Find where the given text appears and provide that cell's center as [X, Y] coordinate. 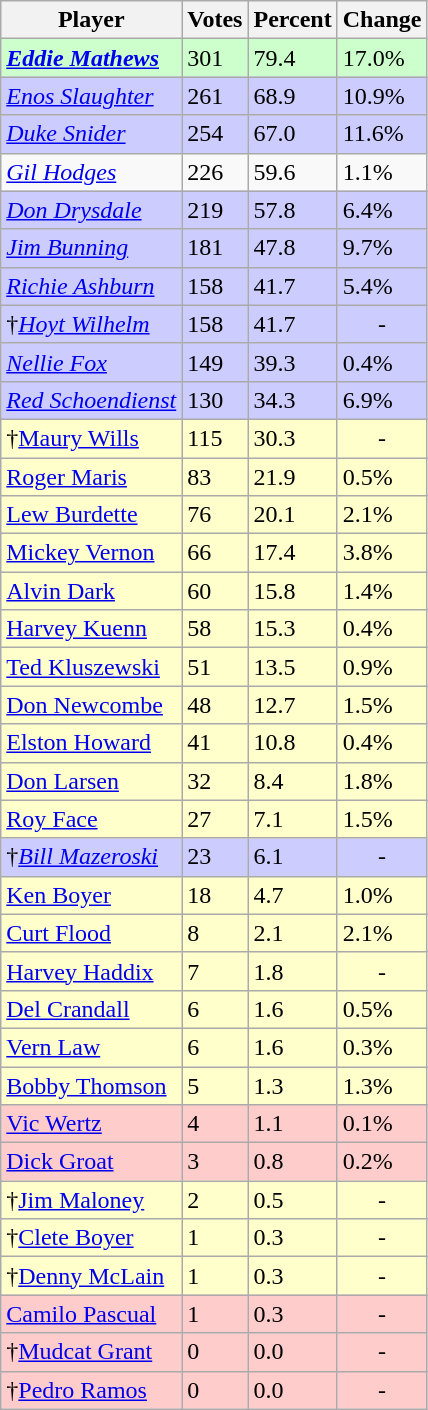
Vic Wertz [92, 1124]
Don Drysdale [92, 210]
10.8 [292, 743]
6.4% [382, 210]
0.1% [382, 1124]
7.1 [292, 819]
15.3 [292, 629]
Lew Burdette [92, 515]
†Mudcat Grant [92, 1352]
Camilo Pascual [92, 1314]
†Pedro Ramos [92, 1390]
115 [215, 438]
1.8% [382, 781]
21.9 [292, 477]
68.9 [292, 96]
79.4 [292, 58]
Dick Groat [92, 1162]
1.3 [292, 1085]
Elston Howard [92, 743]
0.8 [292, 1162]
Harvey Kuenn [92, 629]
41 [215, 743]
Red Schoendienst [92, 400]
Votes [215, 20]
17.0% [382, 58]
7 [215, 971]
Don Larsen [92, 781]
Player [92, 20]
9.7% [382, 248]
130 [215, 400]
51 [215, 667]
1.1% [382, 172]
4.7 [292, 895]
Richie Ashburn [92, 286]
66 [215, 553]
48 [215, 705]
1.4% [382, 591]
83 [215, 477]
261 [215, 96]
76 [215, 515]
1.8 [292, 971]
58 [215, 629]
13.5 [292, 667]
†Clete Boyer [92, 1238]
219 [215, 210]
17.4 [292, 553]
Mickey Vernon [92, 553]
Eddie Mathews [92, 58]
Duke Snider [92, 134]
3 [215, 1162]
57.8 [292, 210]
Curt Flood [92, 933]
0.9% [382, 667]
34.3 [292, 400]
Vern Law [92, 1047]
Don Newcombe [92, 705]
11.6% [382, 134]
8 [215, 933]
Enos Slaughter [92, 96]
†Hoyt Wilhelm [92, 324]
Ken Boyer [92, 895]
1.1 [292, 1124]
†Maury Wills [92, 438]
1.3% [382, 1085]
Ted Kluszewski [92, 667]
0.2% [382, 1162]
Jim Bunning [92, 248]
2 [215, 1200]
4 [215, 1124]
†Bill Mazeroski [92, 857]
Gil Hodges [92, 172]
Roger Maris [92, 477]
Roy Face [92, 819]
10.9% [382, 96]
60 [215, 591]
8.4 [292, 781]
5.4% [382, 286]
23 [215, 857]
†Denny McLain [92, 1276]
59.6 [292, 172]
Percent [292, 20]
Bobby Thomson [92, 1085]
†Jim Maloney [92, 1200]
20.1 [292, 515]
Nellie Fox [92, 362]
5 [215, 1085]
6.1 [292, 857]
2.1 [292, 933]
Harvey Haddix [92, 971]
181 [215, 248]
18 [215, 895]
1.0% [382, 895]
Change [382, 20]
39.3 [292, 362]
6.9% [382, 400]
67.0 [292, 134]
30.3 [292, 438]
Del Crandall [92, 1009]
12.7 [292, 705]
32 [215, 781]
27 [215, 819]
149 [215, 362]
0.5 [292, 1200]
15.8 [292, 591]
301 [215, 58]
47.8 [292, 248]
3.8% [382, 553]
Alvin Dark [92, 591]
0.3% [382, 1047]
254 [215, 134]
226 [215, 172]
